From the cell containing the given text, extract its center point as (X, Y) coordinate. 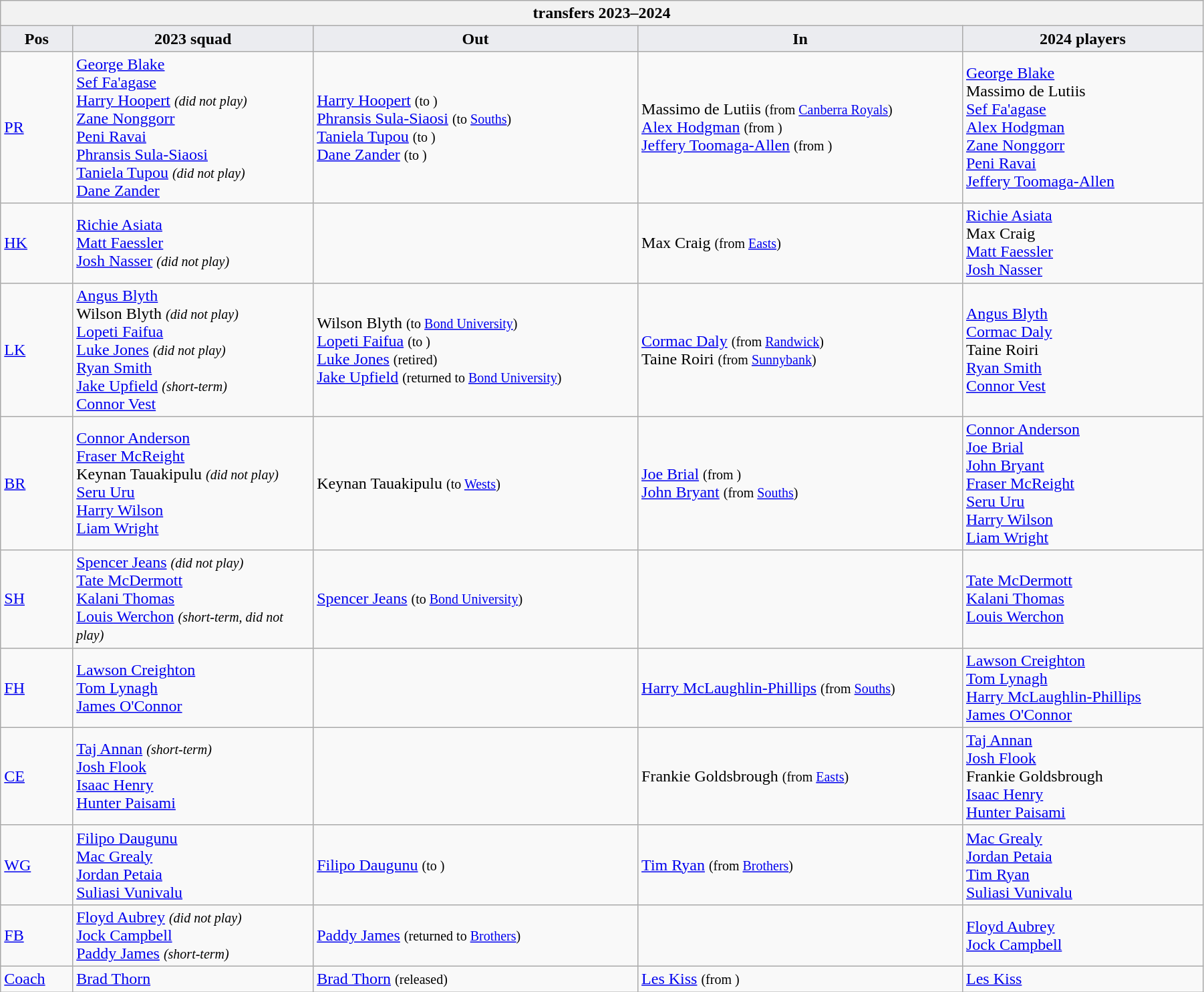
Pos (37, 39)
Richie Asiata Max Craig Matt Faessler Josh Nasser (1082, 243)
George Blake Sef Fa'agase Harry Hoopert (did not play) Zane Nonggorr Peni Ravai Phransis Sula-Siaosi Taniela Tupou (did not play) Dane Zander (193, 127)
Coach (37, 979)
2023 squad (193, 39)
Wilson Blyth (to Bond University) Lopeti Faifua (to ) Luke Jones (retired) Jake Upfield (returned to Bond University) (476, 350)
Taj Annan Josh Flook Frankie Goldsbrough Isaac Henry Hunter Paisami (1082, 776)
Spencer Jeans (did not play) Tate McDermott Kalani Thomas Louis Werchon (short-term, did not play) (193, 599)
Angus Blyth Cormac Daly Taine Roiri Ryan Smith Connor Vest (1082, 350)
Brad Thorn (released) (476, 979)
Lawson Creighton Tom Lynagh James O'Connor (193, 687)
Max Craig (from Easts) (800, 243)
Connor Anderson Joe Brial John Bryant Fraser McReight Seru Uru Harry Wilson Liam Wright (1082, 483)
Floyd Aubrey (did not play) Jock Campbell Paddy James (short-term) (193, 935)
Harry Hoopert (to ) Phransis Sula-Siaosi (to Souths) Taniela Tupou (to ) Dane Zander (to ) (476, 127)
In (800, 39)
Tim Ryan (from Brothers) (800, 865)
Taj Annan (short-term) Josh Flook Isaac Henry Hunter Paisami (193, 776)
Filipo Daugunu Mac Grealy Jordan Petaia Suliasi Vunivalu (193, 865)
Floyd Aubrey Jock Campbell (1082, 935)
2024 players (1082, 39)
HK (37, 243)
Harry McLaughlin-Phillips (from Souths) (800, 687)
LK (37, 350)
Cormac Daly (from Randwick) Taine Roiri (from Sunnybank) (800, 350)
FH (37, 687)
transfers 2023–2024 (602, 13)
Les Kiss (from ) (800, 979)
Richie Asiata Matt Faessler Josh Nasser (did not play) (193, 243)
Massimo de Lutiis (from Canberra Royals) Alex Hodgman (from ) Jeffery Toomaga-Allen (from ) (800, 127)
Filipo Daugunu (to ) (476, 865)
CE (37, 776)
Frankie Goldsbrough (from Easts) (800, 776)
Angus Blyth Wilson Blyth (did not play) Lopeti Faifua Luke Jones (did not play) Ryan Smith Jake Upfield (short-term) Connor Vest (193, 350)
FB (37, 935)
Spencer Jeans (to Bond University) (476, 599)
Tate McDermott Kalani Thomas Louis Werchon (1082, 599)
BR (37, 483)
Mac Grealy Jordan Petaia Tim Ryan Suliasi Vunivalu (1082, 865)
Paddy James (returned to Brothers) (476, 935)
Lawson Creighton Tom Lynagh Harry McLaughlin-Phillips James O'Connor (1082, 687)
PR (37, 127)
Les Kiss (1082, 979)
Out (476, 39)
SH (37, 599)
Brad Thorn (193, 979)
Joe Brial (from ) John Bryant (from Souths) (800, 483)
Keynan Tauakipulu (to Wests) (476, 483)
George Blake Massimo de Lutiis Sef Fa'agase Alex Hodgman Zane Nonggorr Peni Ravai Jeffery Toomaga-Allen (1082, 127)
Connor Anderson Fraser McReight Keynan Tauakipulu (did not play) Seru Uru Harry Wilson Liam Wright (193, 483)
WG (37, 865)
